Capture the cell that displays the provided text and extract its (x, y) central coordinate. 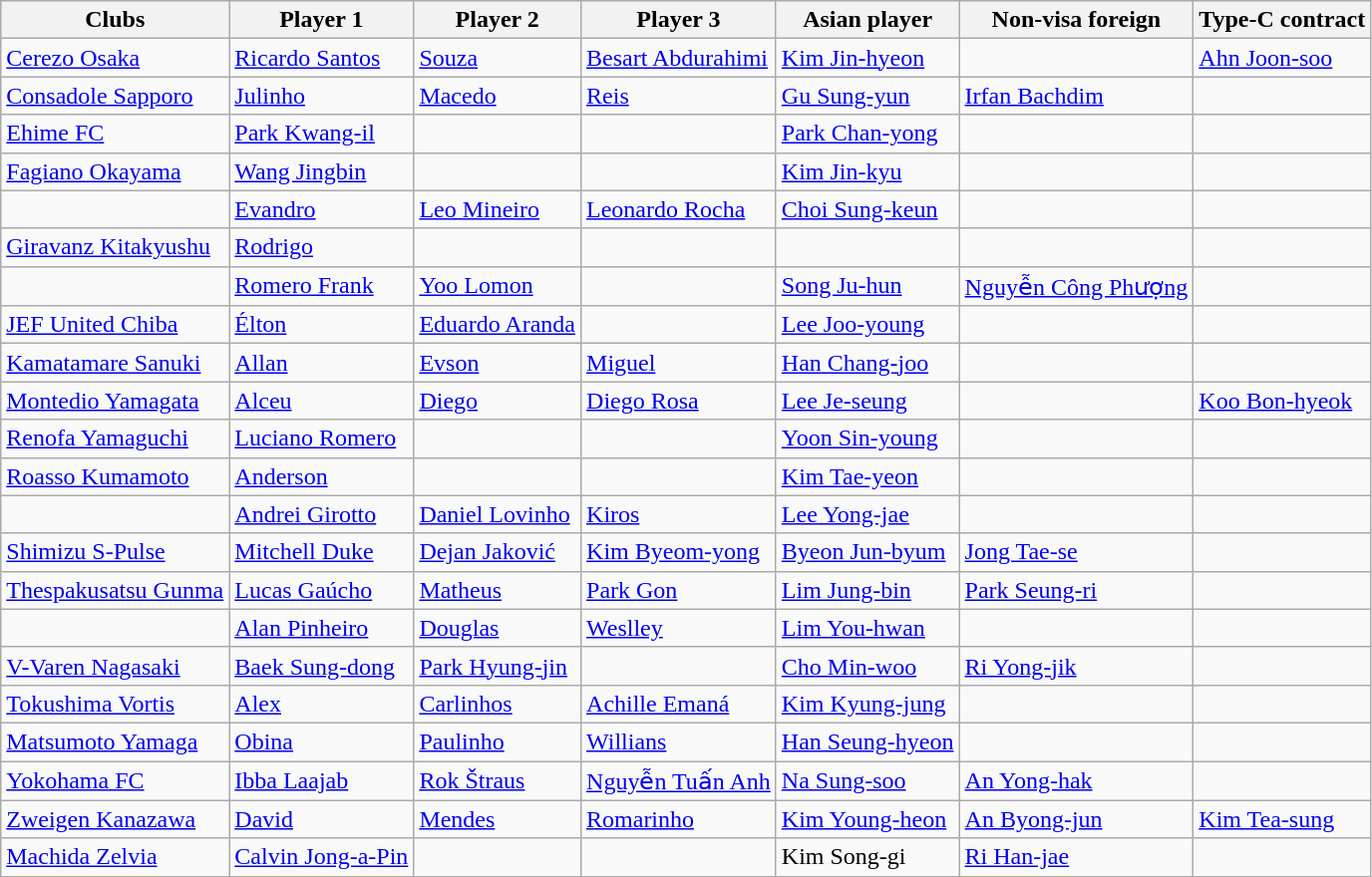
Calvin Jong-a-Pin (321, 857)
Renofa Yamaguchi (116, 438)
Kim Tae-yeon (867, 476)
Alex (321, 704)
Shimizu S-Pulse (116, 552)
Douglas (498, 628)
Zweigen Kanazawa (116, 819)
Han Seung-hyeon (867, 741)
Kim Byeom-yong (679, 552)
Ahn Joon-soo (1282, 58)
Cerezo Osaka (116, 58)
Rok Štraus (498, 781)
Diego Rosa (679, 401)
Roasso Kumamoto (116, 476)
Eduardo Aranda (498, 325)
Cho Min-woo (867, 666)
Yoo Lomon (498, 286)
Non-visa foreign (1077, 20)
Paulinho (498, 741)
Kim Kyung-jung (867, 704)
Asian player (867, 20)
David (321, 819)
Park Chan-yong (867, 134)
Kim Tea-sung (1282, 819)
Ehime FC (116, 134)
Song Ju-hun (867, 286)
Nguyễn Tuấn Anh (679, 781)
Alceu (321, 401)
Kamatamare Sanuki (116, 363)
Alan Pinheiro (321, 628)
Anderson (321, 476)
Allan (321, 363)
Kiros (679, 514)
Yokohama FC (116, 781)
Player 3 (679, 20)
Mendes (498, 819)
Mitchell Duke (321, 552)
Reis (679, 96)
Souza (498, 58)
Choi Sung-keun (867, 209)
Nguyễn Công Phượng (1077, 286)
Rodrigo (321, 247)
Achille Emaná (679, 704)
Lee Je-seung (867, 401)
Ricardo Santos (321, 58)
Tokushima Vortis (116, 704)
Lim You-hwan (867, 628)
Koo Bon-hyeok (1282, 401)
Lee Yong-jae (867, 514)
JEF United Chiba (116, 325)
V-Varen Nagasaki (116, 666)
Giravanz Kitakyushu (116, 247)
Jong Tae-se (1077, 552)
Obina (321, 741)
Han Chang-joo (867, 363)
Fagiano Okayama (116, 171)
Evandro (321, 209)
Machida Zelvia (116, 857)
Clubs (116, 20)
Lucas Gaúcho (321, 590)
Leonardo Rocha (679, 209)
Carlinhos (498, 704)
Willians (679, 741)
Wang Jingbin (321, 171)
Baek Sung-dong (321, 666)
Na Sung-soo (867, 781)
Weslley (679, 628)
Matsumoto Yamaga (116, 741)
Daniel Lovinho (498, 514)
Ri Han-jae (1077, 857)
Julinho (321, 96)
Park Hyung-jin (498, 666)
Ri Yong-jik (1077, 666)
Ibba Laajab (321, 781)
Kim Young-heon (867, 819)
Park Gon (679, 590)
Lim Jung-bin (867, 590)
Lee Joo-young (867, 325)
Romero Frank (321, 286)
Kim Jin-hyeon (867, 58)
Kim Song-gi (867, 857)
Evson (498, 363)
Matheus (498, 590)
Byeon Jun-byum (867, 552)
Player 1 (321, 20)
Diego (498, 401)
Gu Sung-yun (867, 96)
Consadole Sapporo (116, 96)
An Byong-jun (1077, 819)
Type-C contract (1282, 20)
Irfan Bachdim (1077, 96)
Park Kwang-il (321, 134)
Dejan Jaković (498, 552)
Montedio Yamagata (116, 401)
An Yong-hak (1077, 781)
Leo Mineiro (498, 209)
Élton (321, 325)
Besart Abdurahimi (679, 58)
Yoon Sin-young (867, 438)
Macedo (498, 96)
Romarinho (679, 819)
Luciano Romero (321, 438)
Andrei Girotto (321, 514)
Park Seung-ri (1077, 590)
Miguel (679, 363)
Player 2 (498, 20)
Kim Jin-kyu (867, 171)
Thespakusatsu Gunma (116, 590)
